From the cell containing the given text, extract its center point as (x, y) coordinate. 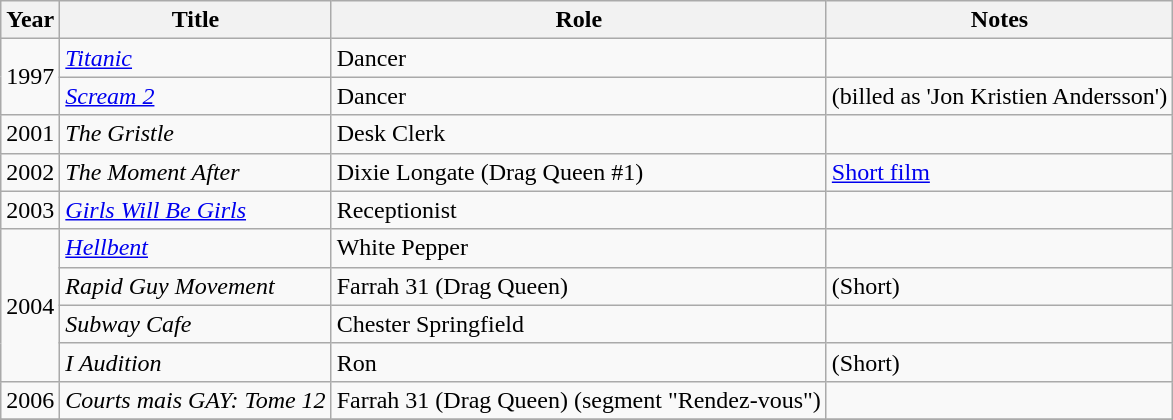
Role (578, 20)
2006 (30, 400)
Farrah 31 (Drag Queen) (segment "Rendez-vous") (578, 400)
Dixie Longate (Drag Queen #1) (578, 172)
Notes (999, 20)
Year (30, 20)
Courts mais GAY: Tome 12 (196, 400)
2004 (30, 305)
Desk Clerk (578, 134)
Subway Cafe (196, 324)
2002 (30, 172)
The Moment After (196, 172)
Girls Will Be Girls (196, 210)
Rapid Guy Movement (196, 286)
Ron (578, 362)
2003 (30, 210)
The Gristle (196, 134)
2001 (30, 134)
Short film (999, 172)
1997 (30, 77)
Receptionist (578, 210)
Scream 2 (196, 96)
Farrah 31 (Drag Queen) (578, 286)
Title (196, 20)
I Audition (196, 362)
Titanic (196, 58)
White Pepper (578, 248)
Chester Springfield (578, 324)
Hellbent (196, 248)
(billed as 'Jon Kristien Andersson') (999, 96)
